Scan for the cell matching the given text and deliver its (x, y) coordinate at center. 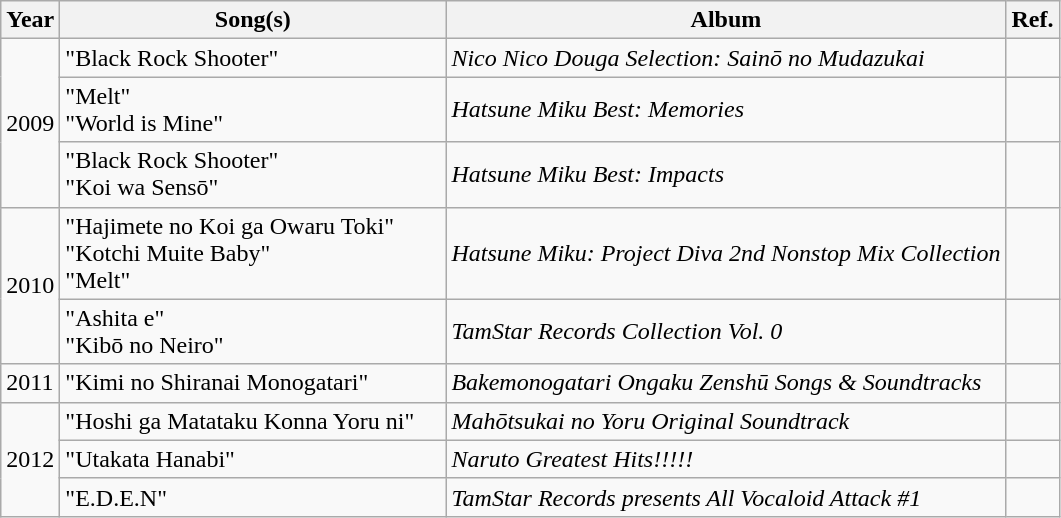
TamStar Records Collection Vol. 0 (726, 332)
"Black Rock Shooter" (253, 58)
Hatsune Miku Best: Memories (726, 110)
Ref. (1032, 20)
2009 (30, 123)
Hatsune Miku Best: Impacts (726, 174)
Year (30, 20)
Song(s) (253, 20)
TamStar Records presents All Vocaloid Attack #1 (726, 497)
"Melt""World is Mine" (253, 110)
Album (726, 20)
Hatsune Miku: Project Diva 2nd Nonstop Mix Collection (726, 253)
"Utakata Hanabi" (253, 459)
"Hajimete no Koi ga Owaru Toki""Kotchi Muite Baby""Melt" (253, 253)
2011 (30, 383)
Mahōtsukai no Yoru Original Soundtrack (726, 421)
"E.D.E.N" (253, 497)
2012 (30, 459)
"Kimi no Shiranai Monogatari" (253, 383)
"Black Rock Shooter""Koi wa Sensō" (253, 174)
Bakemonogatari Ongaku Zenshū Songs & Soundtracks (726, 383)
Naruto Greatest Hits!!!!! (726, 459)
2010 (30, 286)
"Hoshi ga Matataku Konna Yoru ni" (253, 421)
Nico Nico Douga Selection: Sainō no Mudazukai (726, 58)
"Ashita e""Kibō no Neiro" (253, 332)
